Detect which cell encompasses the target text, then output its [X, Y] center coordinate. 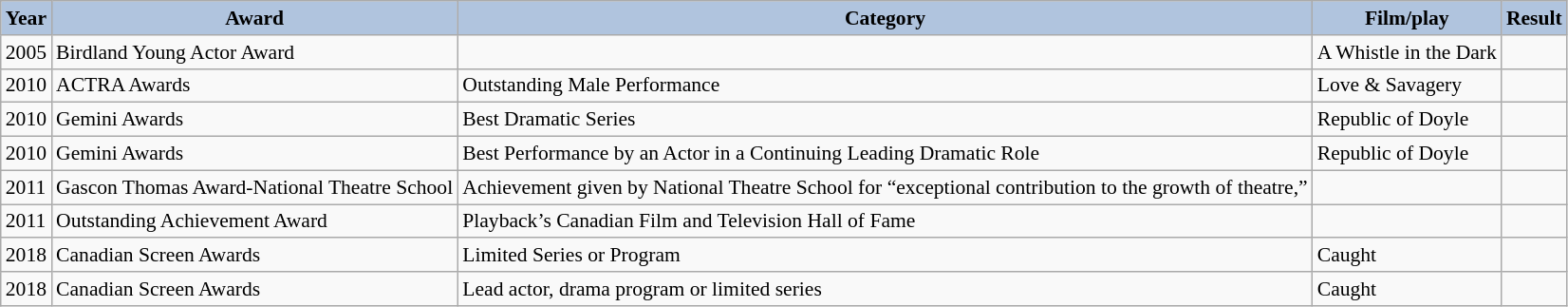
Result [1534, 18]
Limited Series or Program [885, 256]
Best Performance by an Actor in a Continuing Leading Dramatic Role [885, 154]
Birdland Young Actor Award [254, 52]
A Whistle in the Dark [1407, 52]
Film/play [1407, 18]
Love & Savagery [1407, 86]
Outstanding Achievement Award [254, 221]
Best Dramatic Series [885, 120]
2005 [27, 52]
Category [885, 18]
Playback’s Canadian Film and Television Hall of Fame [885, 221]
Year [27, 18]
Outstanding Male Performance [885, 86]
Gascon Thomas Award-National Theatre School [254, 187]
Achievement given by National Theatre School for “exceptional contribution to the growth of theatre,” [885, 187]
Lead actor, drama program or limited series [885, 289]
ACTRA Awards [254, 86]
Award [254, 18]
